Search for the cell housing the specified text and yield its (X, Y) center coordinate. 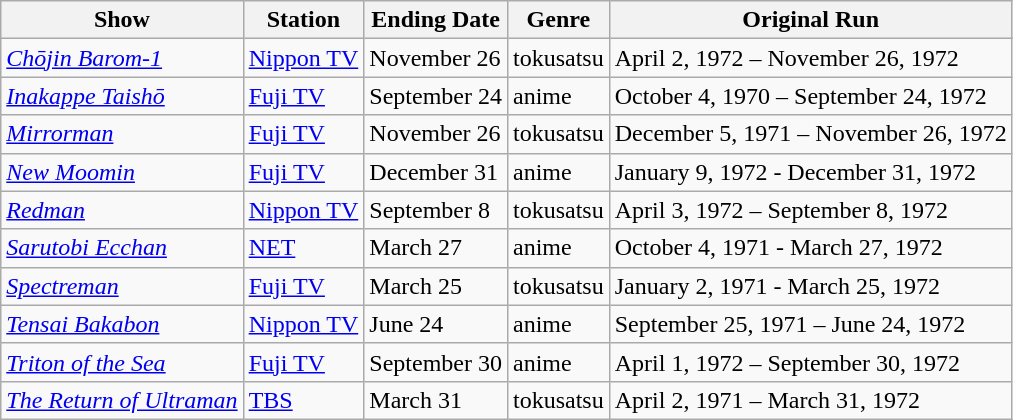
NET (304, 248)
Tensai Bakabon (122, 324)
March 31 (436, 400)
April 2, 1971 – March 31, 1972 (810, 400)
The Return of Ultraman (122, 400)
December 31 (436, 172)
March 25 (436, 286)
Show (122, 20)
Mirrorman (122, 134)
Inakappe Taishō (122, 96)
April 1, 1972 – September 30, 1972 (810, 362)
Triton of the Sea (122, 362)
October 4, 1970 – September 24, 1972 (810, 96)
Redman (122, 210)
September 30 (436, 362)
Ending Date (436, 20)
Station (304, 20)
March 27 (436, 248)
January 9, 1972 - December 31, 1972 (810, 172)
Spectreman (122, 286)
June 24 (436, 324)
Genre (558, 20)
December 5, 1971 – November 26, 1972 (810, 134)
New Moomin (122, 172)
September 24 (436, 96)
Sarutobi Ecchan (122, 248)
Original Run (810, 20)
Chōjin Barom-1 (122, 58)
April 3, 1972 – September 8, 1972 (810, 210)
January 2, 1971 - March 25, 1972 (810, 286)
October 4, 1971 - March 27, 1972 (810, 248)
September 8 (436, 210)
September 25, 1971 – June 24, 1972 (810, 324)
April 2, 1972 – November 26, 1972 (810, 58)
TBS (304, 400)
